Detect which cell encompasses the target text, then output its [X, Y] center coordinate. 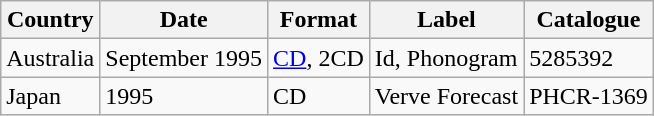
Country [50, 20]
CD [318, 96]
CD, 2CD [318, 58]
September 1995 [184, 58]
Date [184, 20]
PHCR-1369 [589, 96]
Label [446, 20]
Format [318, 20]
Verve Forecast [446, 96]
Catalogue [589, 20]
5285392 [589, 58]
Japan [50, 96]
Australia [50, 58]
Id, Phonogram [446, 58]
1995 [184, 96]
